Identify which cell holds the provided text, then report its [x, y] central coordinate. 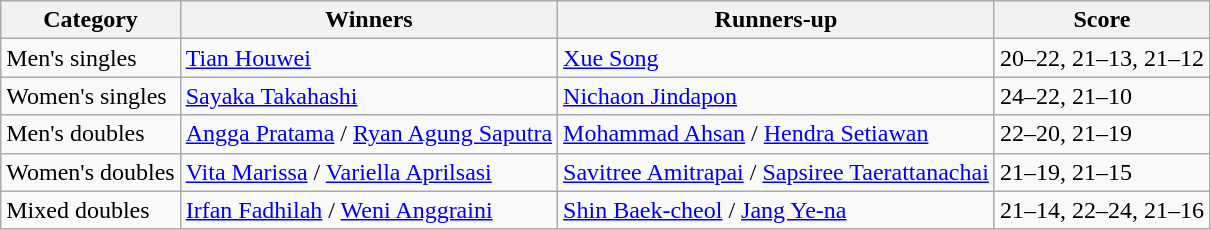
Angga Pratama / Ryan Agung Saputra [368, 134]
Mohammad Ahsan / Hendra Setiawan [776, 134]
Mixed doubles [90, 210]
Tian Houwei [368, 58]
21–14, 22–24, 21–16 [1102, 210]
22–20, 21–19 [1102, 134]
Men's singles [90, 58]
Vita Marissa / Variella Aprilsasi [368, 172]
Xue Song [776, 58]
Score [1102, 20]
Women's doubles [90, 172]
Savitree Amitrapai / Sapsiree Taerattanachai [776, 172]
Sayaka Takahashi [368, 96]
20–22, 21–13, 21–12 [1102, 58]
Irfan Fadhilah / Weni Anggraini [368, 210]
Women's singles [90, 96]
Category [90, 20]
Shin Baek-cheol / Jang Ye-na [776, 210]
Nichaon Jindapon [776, 96]
21–19, 21–15 [1102, 172]
Men's doubles [90, 134]
24–22, 21–10 [1102, 96]
Runners-up [776, 20]
Winners [368, 20]
